From the cell containing the given text, extract its center point as [X, Y] coordinate. 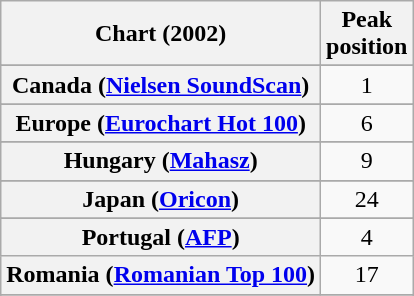
4 [367, 237]
Hungary (Mahasz) [161, 161]
24 [367, 199]
1 [367, 85]
17 [367, 275]
Peakposition [367, 34]
Romania (Romanian Top 100) [161, 275]
Canada (Nielsen SoundScan) [161, 85]
9 [367, 161]
6 [367, 123]
Europe (Eurochart Hot 100) [161, 123]
Japan (Oricon) [161, 199]
Portugal (AFP) [161, 237]
Chart (2002) [161, 34]
